Return [X, Y] of the center of cell containing provided text 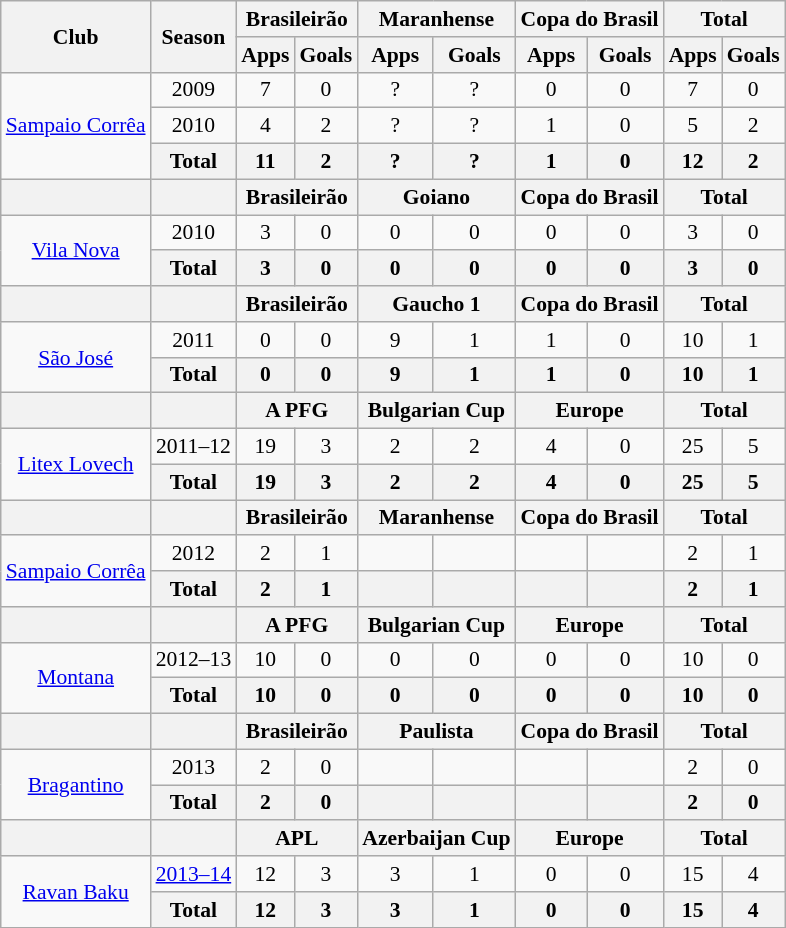
APL [296, 839]
Vila Nova [76, 250]
Ravan Baku [76, 892]
11 [265, 162]
2013–14 [194, 874]
2013 [194, 767]
Paulista [436, 732]
Season [194, 36]
Litex Lovech [76, 464]
Bragantino [76, 784]
2011–12 [194, 447]
Goiano [436, 197]
2012 [194, 554]
Montana [76, 678]
Azerbaijan Cup [436, 839]
2009 [194, 90]
São José [76, 358]
Gaucho 1 [436, 304]
2012–13 [194, 660]
2011 [194, 340]
Club [76, 36]
